Output the (X, Y) coordinate of the center of the cell containing the given text.  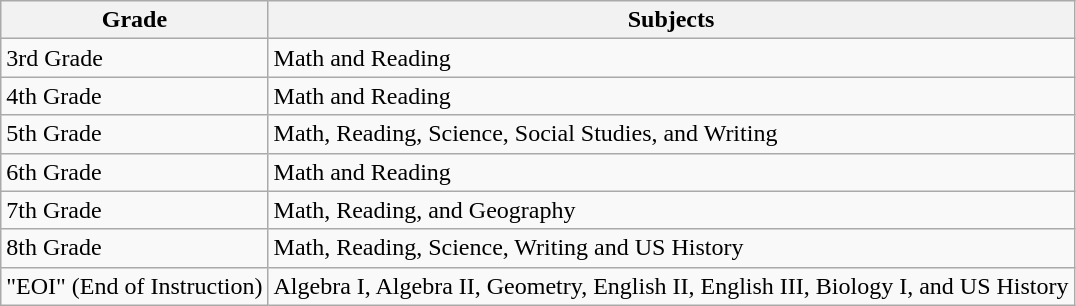
3rd Grade (134, 58)
5th Grade (134, 134)
4th Grade (134, 96)
Algebra I, Algebra II, Geometry, English II, English III, Biology I, and US History (671, 286)
8th Grade (134, 248)
Math, Reading, and Geography (671, 210)
7th Grade (134, 210)
Subjects (671, 20)
Grade (134, 20)
"EOI" (End of Instruction) (134, 286)
Math, Reading, Science, Social Studies, and Writing (671, 134)
Math, Reading, Science, Writing and US History (671, 248)
6th Grade (134, 172)
